Identify which cell holds the provided text, then report its (x, y) central coordinate. 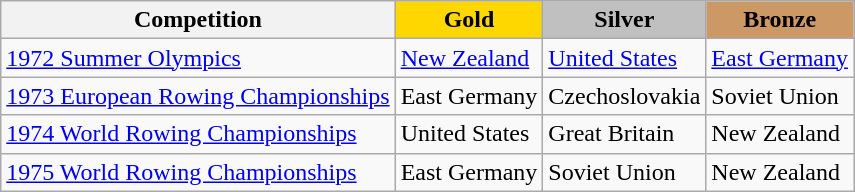
1972 Summer Olympics (198, 58)
Silver (624, 20)
Czechoslovakia (624, 96)
Competition (198, 20)
Gold (469, 20)
1973 European Rowing Championships (198, 96)
1975 World Rowing Championships (198, 172)
1974 World Rowing Championships (198, 134)
Bronze (780, 20)
Great Britain (624, 134)
